For the text-containing cell, return its midpoint in (X, Y) coordinate format. 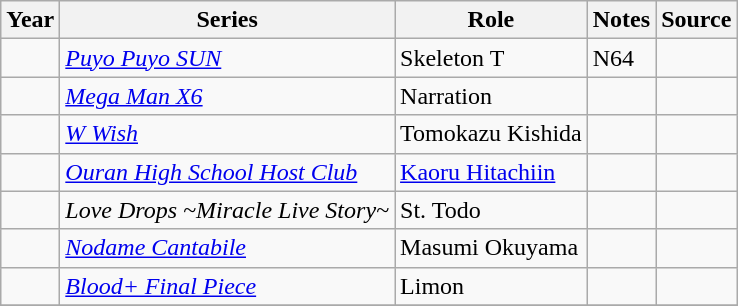
Source (696, 20)
W Wish (228, 134)
Series (228, 20)
St. Todo (492, 210)
Year (30, 20)
N64 (621, 58)
Narration (492, 96)
Role (492, 20)
Kaoru Hitachiin (492, 172)
Limon (492, 286)
Notes (621, 20)
Puyo Puyo SUN (228, 58)
Blood+ Final Piece (228, 286)
Tomokazu Kishida (492, 134)
Ouran High School Host Club (228, 172)
Skeleton T (492, 58)
Masumi Okuyama (492, 248)
Nodame Cantabile (228, 248)
Love Drops ~Miracle Live Story~ (228, 210)
Mega Man X6 (228, 96)
